For the text-containing cell, return its midpoint in [x, y] coordinate format. 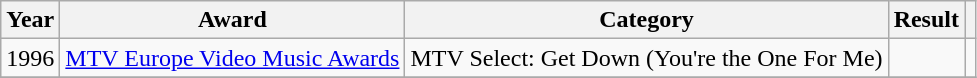
Category [646, 20]
1996 [30, 58]
Award [232, 20]
MTV Select: Get Down (You're the One For Me) [646, 58]
MTV Europe Video Music Awards [232, 58]
Result [926, 20]
Year [30, 20]
